Return the (X, Y) coordinate for the center point of the cell that contains the specified text.  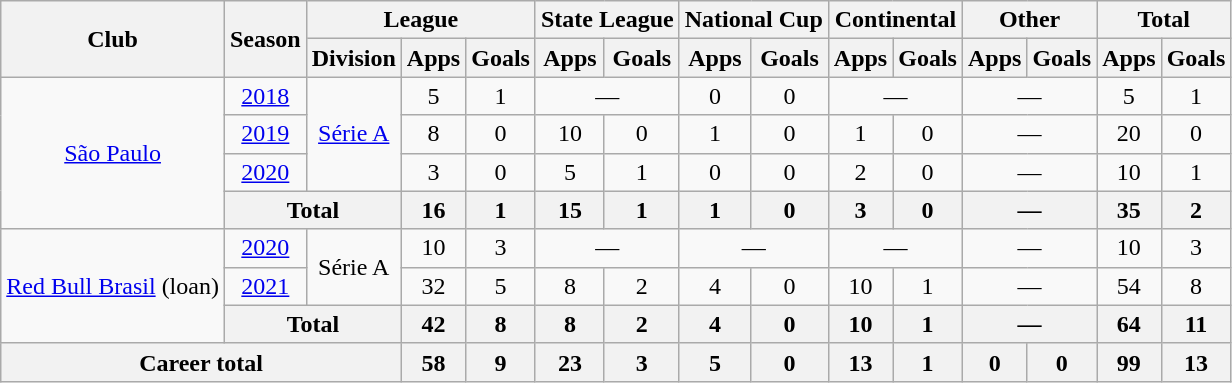
2019 (265, 134)
16 (433, 210)
Division (354, 58)
Season (265, 39)
23 (570, 362)
32 (433, 286)
35 (1129, 210)
National Cup (754, 20)
Club (113, 39)
54 (1129, 286)
64 (1129, 324)
15 (570, 210)
Career total (202, 362)
Continental (895, 20)
Other (1029, 20)
9 (501, 362)
São Paulo (113, 153)
20 (1129, 134)
42 (433, 324)
11 (1196, 324)
2021 (265, 286)
58 (433, 362)
League (420, 20)
2018 (265, 96)
State League (607, 20)
99 (1129, 362)
Red Bull Brasil (loan) (113, 286)
